Pinpoint the cell where the given text exists, returning its (x, y) midpoint coordinate. 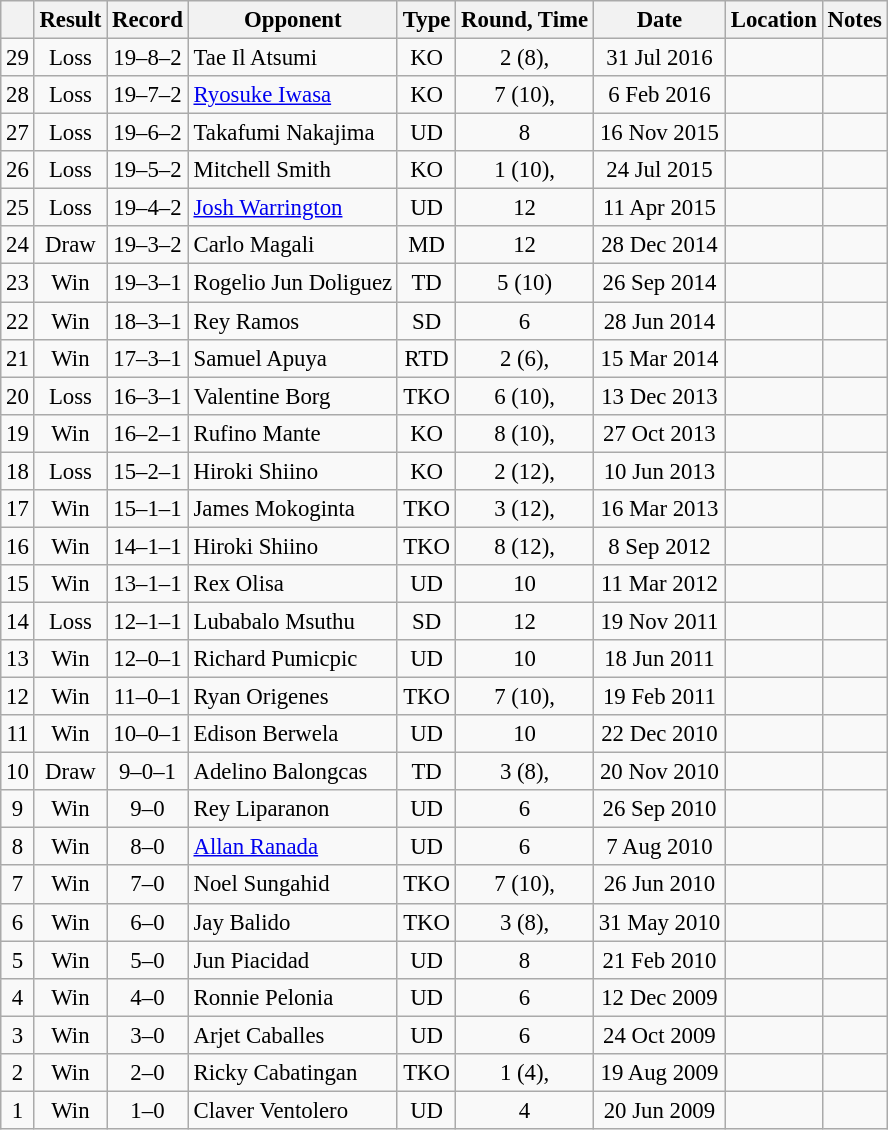
15 Mar 2014 (659, 358)
18 Jun 2011 (659, 659)
Rogelio Jun Doliguez (292, 283)
Type (426, 20)
2 (6), (525, 358)
17 (18, 509)
17–3–1 (148, 358)
Date (659, 20)
21 (18, 358)
26 Sep 2014 (659, 283)
15–1–1 (148, 509)
8 Sep 2012 (659, 546)
8–0 (148, 847)
Tae Il Atsumi (292, 58)
2 (18, 1073)
9–0–1 (148, 772)
31 Jul 2016 (659, 58)
3 (18, 1035)
26 (18, 170)
Ronnie Pelonia (292, 997)
5 (10) (525, 283)
Claver Ventolero (292, 1110)
Josh Warrington (292, 208)
9–0 (148, 809)
10 Jun 2013 (659, 471)
8 (12), (525, 546)
Ricky Cabatingan (292, 1073)
12 Dec 2009 (659, 997)
19–3–1 (148, 283)
MD (426, 245)
25 (18, 208)
19–7–2 (148, 95)
19 Aug 2009 (659, 1073)
10–0–1 (148, 734)
20 Nov 2010 (659, 772)
Opponent (292, 20)
5 (18, 960)
20 (18, 396)
15–2–1 (148, 471)
Jun Piacidad (292, 960)
19 Feb 2011 (659, 697)
James Mokoginta (292, 509)
28 (18, 95)
5–0 (148, 960)
2 (8), (525, 58)
Location (774, 20)
24 Oct 2009 (659, 1035)
4–0 (148, 997)
19–5–2 (148, 170)
24 Jul 2015 (659, 170)
23 (18, 283)
29 (18, 58)
Allan Ranada (292, 847)
Rey Ramos (292, 321)
Notes (854, 20)
15 (18, 584)
7 Aug 2010 (659, 847)
Carlo Magali (292, 245)
Rufino Mante (292, 433)
16 Nov 2015 (659, 133)
13–1–1 (148, 584)
RTD (426, 358)
26 Jun 2010 (659, 885)
Rex Olisa (292, 584)
12–0–1 (148, 659)
12–1–1 (148, 621)
6–0 (148, 922)
Result (70, 20)
Jay Balido (292, 922)
27 (18, 133)
6 (10), (525, 396)
13 (18, 659)
19–3–2 (148, 245)
Lubabalo Msuthu (292, 621)
13 Dec 2013 (659, 396)
Richard Pumicpic (292, 659)
Ryosuke Iwasa (292, 95)
21 Feb 2010 (659, 960)
9 (18, 809)
6 Feb 2016 (659, 95)
14 (18, 621)
Adelino Balongcas (292, 772)
16 (18, 546)
11 Apr 2015 (659, 208)
18–3–1 (148, 321)
26 Sep 2010 (659, 809)
14–1–1 (148, 546)
3–0 (148, 1035)
Edison Berwela (292, 734)
24 (18, 245)
22 Dec 2010 (659, 734)
31 May 2010 (659, 922)
Arjet Caballes (292, 1035)
1–0 (148, 1110)
8 (10), (525, 433)
19 (18, 433)
2–0 (148, 1073)
Ryan Origenes (292, 697)
Mitchell Smith (292, 170)
11 Mar 2012 (659, 584)
11 (18, 734)
20 Jun 2009 (659, 1110)
Valentine Borg (292, 396)
1 (10), (525, 170)
1 (4), (525, 1073)
19 Nov 2011 (659, 621)
16–2–1 (148, 433)
2 (12), (525, 471)
7 (18, 885)
22 (18, 321)
Round, Time (525, 20)
19–6–2 (148, 133)
19–8–2 (148, 58)
11–0–1 (148, 697)
Rey Liparanon (292, 809)
Takafumi Nakajima (292, 133)
Record (148, 20)
Noel Sungahid (292, 885)
3 (12), (525, 509)
Samuel Apuya (292, 358)
16 Mar 2013 (659, 509)
7–0 (148, 885)
16–3–1 (148, 396)
28 Jun 2014 (659, 321)
28 Dec 2014 (659, 245)
18 (18, 471)
27 Oct 2013 (659, 433)
1 (18, 1110)
19–4–2 (148, 208)
